Return the (x, y) coordinate for the center point of the cell that contains the specified text.  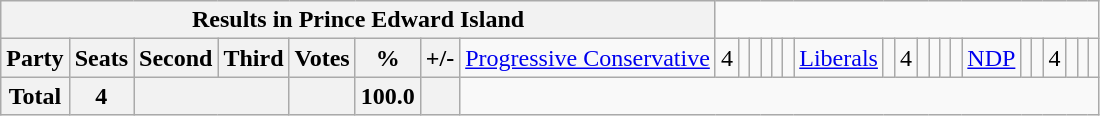
Results in Prince Edward Island (358, 20)
% (388, 58)
Party (35, 58)
100.0 (388, 96)
Second (176, 58)
NDP (992, 58)
+/- (440, 58)
Total (35, 96)
Votes (322, 58)
Third (254, 58)
Liberals (839, 58)
Progressive Conservative (588, 58)
Seats (101, 58)
